Pinpoint the cell where the given text exists, returning its (X, Y) midpoint coordinate. 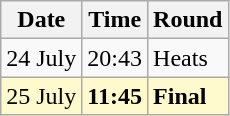
25 July (42, 96)
Round (188, 20)
Heats (188, 58)
Time (115, 20)
11:45 (115, 96)
24 July (42, 58)
20:43 (115, 58)
Date (42, 20)
Final (188, 96)
